From the cell containing the given text, extract its center point as [x, y] coordinate. 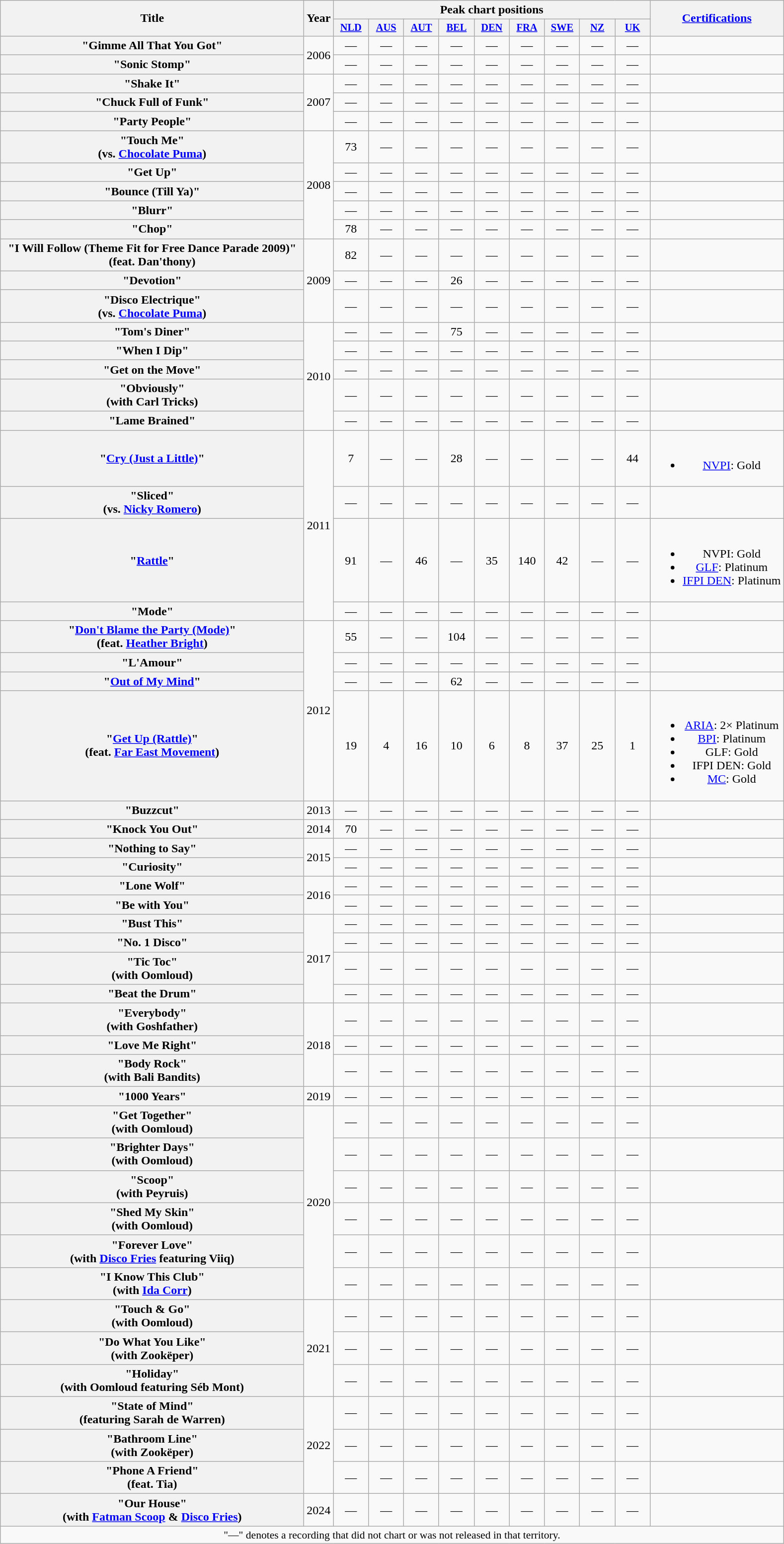
"Mode" [152, 611]
Title [152, 18]
"Nothing to Say" [152, 848]
"State of Mind" (featuring Sarah de Warren) [152, 1413]
DEN [492, 28]
"Sliced"(vs. Nicky Romero) [152, 503]
"Forever Love" (with Disco Fries featuring Viiq) [152, 1251]
82 [351, 254]
"1000 Years" [152, 1096]
"Devotion" [152, 280]
"Get Up" [152, 172]
35 [492, 561]
"I Will Follow (Theme Fit for Free Dance Parade 2009)"(feat. Dan'thony) [152, 254]
"Lame Brained" [152, 421]
2017 [319, 958]
"Chop" [152, 229]
10 [456, 745]
"Gimme All That You Got" [152, 45]
"Lone Wolf" [152, 886]
"Blurr" [152, 210]
8 [527, 745]
25 [597, 745]
"Tic Toc"(with Oomloud) [152, 968]
AUT [421, 28]
2008 [319, 185]
2015 [319, 857]
"Scoop" (with Peyruis) [152, 1187]
ARIA: 2× PlatinumBPI: PlatinumGLF: GoldIFPI DEN: GoldMC: Gold [717, 745]
2018 [319, 1045]
"Shed My Skin" (with Oomloud) [152, 1219]
"Bust This" [152, 923]
"Rattle" [152, 561]
4 [387, 745]
"Disco Electrique"(vs. Chocolate Puma) [152, 306]
"L'Amour" [152, 662]
"Beat the Drum" [152, 994]
19 [351, 745]
"When I Dip" [152, 350]
140 [527, 561]
62 [456, 681]
"Sonic Stomp" [152, 65]
2016 [319, 895]
"Touch & Go" (with Oomloud) [152, 1316]
"Obviously"(with Carl Tricks) [152, 395]
46 [421, 561]
NZ [597, 28]
UK [633, 28]
42 [562, 561]
"Get on the Move" [152, 369]
91 [351, 561]
26 [456, 280]
FRA [527, 28]
NVPI: Gold [717, 458]
"—" denotes a recording that did not chart or was not released in that territory. [392, 1535]
"Phone A Friend" (feat. Tia) [152, 1478]
70 [351, 829]
2019 [319, 1096]
"Out of My Mind" [152, 681]
"Do What You Like" (with Zookëper) [152, 1348]
75 [456, 331]
"Body Rock"(with Bali Bandits) [152, 1070]
2009 [319, 280]
"Bathroom Line" (with Zookëper) [152, 1445]
"Don't Blame the Party (Mode)"(feat. Heather Bright) [152, 637]
73 [351, 147]
"Our House" (with Fatman Scoop & Disco Fries) [152, 1510]
"Tom's Diner" [152, 331]
"Be with You" [152, 904]
BEL [456, 28]
"Holiday" (with Oomloud featuring Séb Mont) [152, 1381]
2010 [319, 376]
AUS [387, 28]
2022 [319, 1445]
6 [492, 745]
NVPI: GoldGLF: PlatinumIFPI DEN: Platinum [717, 561]
Year [319, 18]
37 [562, 745]
"Everybody"(with Goshfather) [152, 1020]
"Love Me Right" [152, 1045]
"Get Up (Rattle)"(feat. Far East Movement) [152, 745]
"Curiosity" [152, 867]
"Chuck Full of Funk" [152, 102]
NLD [351, 28]
1 [633, 745]
"Bounce (Till Ya)" [152, 191]
16 [421, 745]
7 [351, 458]
2024 [319, 1510]
"Party People" [152, 121]
"Knock You Out" [152, 829]
"No. 1 Disco" [152, 943]
44 [633, 458]
104 [456, 637]
"I Know This Club" (with Ida Corr) [152, 1283]
2012 [319, 711]
"Shake It" [152, 83]
Certifications [717, 18]
2007 [319, 102]
2020 [319, 1203]
SWE [562, 28]
"Buzzcut" [152, 810]
28 [456, 458]
"Brighter Days"(with Oomloud) [152, 1154]
"Touch Me"(vs. Chocolate Puma) [152, 147]
2021 [319, 1348]
2011 [319, 526]
"Cry (Just a Little)" [152, 458]
55 [351, 637]
2006 [319, 55]
Peak chart positions [492, 10]
2013 [319, 810]
78 [351, 229]
"Get Together"(with Oomloud) [152, 1122]
2014 [319, 829]
